Search for the cell housing the specified text and yield its (X, Y) center coordinate. 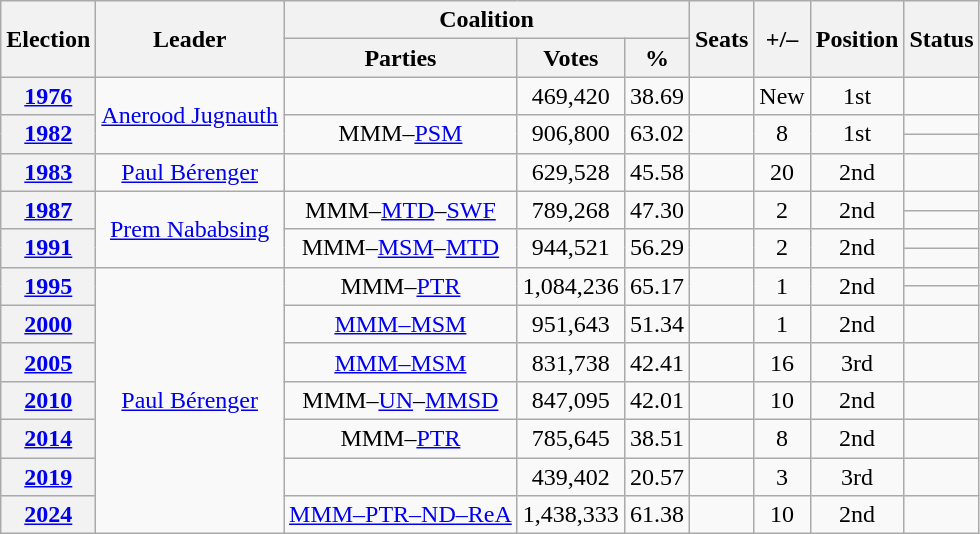
Position (857, 39)
Election (48, 39)
1976 (48, 96)
42.01 (656, 400)
1995 (48, 286)
Anerood Jugnauth (190, 115)
Parties (401, 58)
Leader (190, 39)
Prem Nababsing (190, 229)
944,521 (570, 248)
38.69 (656, 96)
38.51 (656, 438)
789,268 (570, 210)
2014 (48, 438)
51.34 (656, 324)
1,084,236 (570, 286)
1983 (48, 172)
1991 (48, 248)
20.57 (656, 477)
56.29 (656, 248)
2000 (48, 324)
Status (942, 39)
Seats (721, 39)
439,402 (570, 477)
MMM–MSM–MTD (401, 248)
47.30 (656, 210)
2019 (48, 477)
65.17 (656, 286)
MMM–PSM (401, 134)
951,643 (570, 324)
45.58 (656, 172)
1,438,333 (570, 515)
847,095 (570, 400)
63.02 (656, 134)
2010 (48, 400)
16 (782, 362)
New (782, 96)
MMM–MTD–SWF (401, 210)
MMM–UN–MMSD (401, 400)
469,420 (570, 96)
61.38 (656, 515)
1987 (48, 210)
1982 (48, 134)
Votes (570, 58)
MMM–PTR–ND–ReA (401, 515)
42.41 (656, 362)
831,738 (570, 362)
20 (782, 172)
+/– (782, 39)
2024 (48, 515)
906,800 (570, 134)
% (656, 58)
Coalition (487, 20)
629,528 (570, 172)
2005 (48, 362)
3 (782, 477)
785,645 (570, 438)
